Determine the (x, y) coordinate at the center of the cell enclosing the given text.  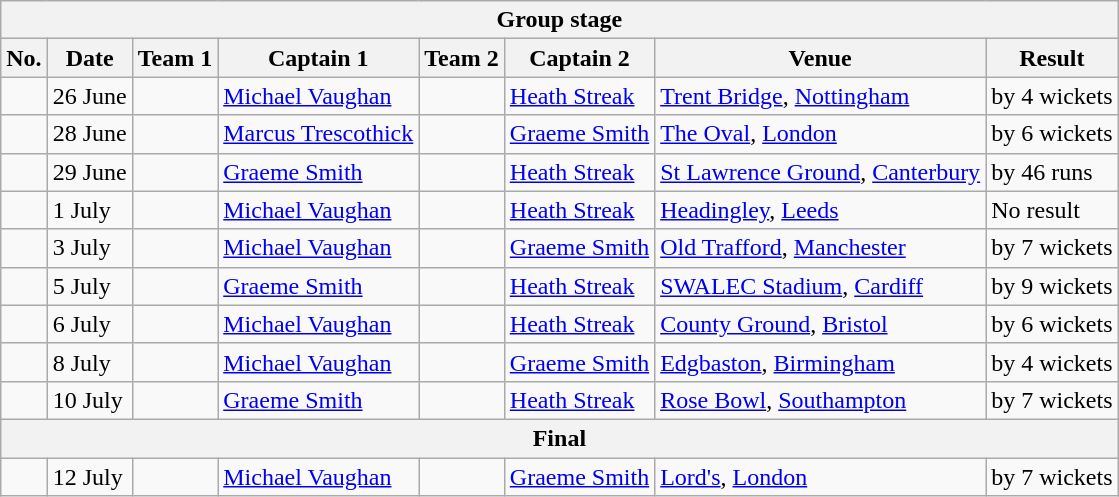
Old Trafford, Manchester (820, 248)
28 June (90, 134)
The Oval, London (820, 134)
3 July (90, 248)
Headingley, Leeds (820, 210)
Trent Bridge, Nottingham (820, 96)
Lord's, London (820, 477)
6 July (90, 324)
Marcus Trescothick (318, 134)
12 July (90, 477)
No. (24, 58)
5 July (90, 286)
by 9 wickets (1052, 286)
8 July (90, 362)
Captain 2 (579, 58)
Team 2 (462, 58)
Final (560, 438)
26 June (90, 96)
Captain 1 (318, 58)
Rose Bowl, Southampton (820, 400)
1 July (90, 210)
SWALEC Stadium, Cardiff (820, 286)
Venue (820, 58)
29 June (90, 172)
Team 1 (175, 58)
County Ground, Bristol (820, 324)
Edgbaston, Birmingham (820, 362)
No result (1052, 210)
Result (1052, 58)
Date (90, 58)
Group stage (560, 20)
St Lawrence Ground, Canterbury (820, 172)
10 July (90, 400)
by 46 runs (1052, 172)
